Scan for the cell matching the given text and deliver its (x, y) coordinate at center. 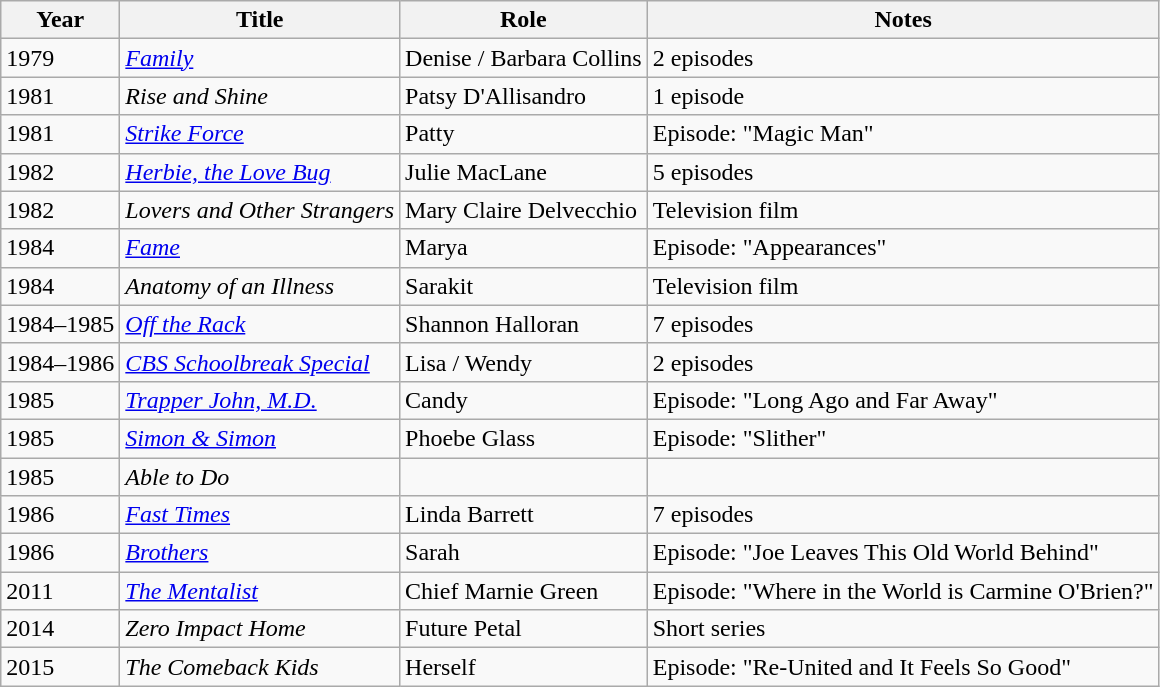
Phoebe Glass (524, 438)
Episode: "Where in the World is Carmine O'Brien?" (903, 591)
2014 (60, 629)
Episode: "Re-United and It Feels So Good" (903, 667)
Short series (903, 629)
Julie MacLane (524, 172)
Chief Marnie Green (524, 591)
Sarakit (524, 286)
The Comeback Kids (260, 667)
5 episodes (903, 172)
Episode: "Magic Man" (903, 134)
Lovers and Other Strangers (260, 210)
1984–1986 (60, 362)
Role (524, 20)
Herself (524, 667)
Patsy D'Allisandro (524, 96)
Episode: "Appearances" (903, 248)
Anatomy of an Illness (260, 286)
2011 (60, 591)
The Mentalist (260, 591)
Herbie, the Love Bug (260, 172)
Zero Impact Home (260, 629)
Denise / Barbara Collins (524, 58)
Linda Barrett (524, 515)
Strike Force (260, 134)
Marya (524, 248)
1984–1985 (60, 324)
Patty (524, 134)
1979 (60, 58)
Future Petal (524, 629)
Year (60, 20)
Fast Times (260, 515)
Off the Rack (260, 324)
Fame (260, 248)
Lisa / Wendy (524, 362)
Family (260, 58)
Simon & Simon (260, 438)
Able to Do (260, 477)
Candy (524, 400)
2015 (60, 667)
Sarah (524, 553)
Trapper John, M.D. (260, 400)
Shannon Halloran (524, 324)
CBS Schoolbreak Special (260, 362)
Episode: "Slither" (903, 438)
Rise and Shine (260, 96)
Episode: "Joe Leaves This Old World Behind" (903, 553)
Notes (903, 20)
Episode: "Long Ago and Far Away" (903, 400)
Title (260, 20)
Brothers (260, 553)
Mary Claire Delvecchio (524, 210)
1 episode (903, 96)
